Scan for the cell matching the given text and deliver its [X, Y] coordinate at center. 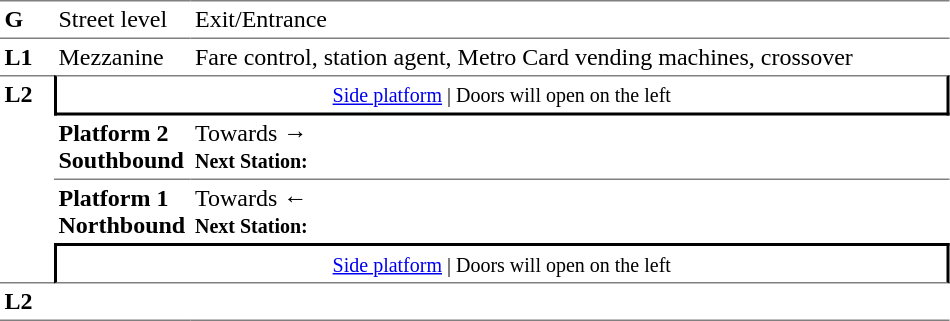
L2 [27, 179]
Platform 2Southbound [122, 148]
Fare control, station agent, Metro Card vending machines, crossover [570, 57]
Towards ← Next Station: [570, 212]
G [27, 20]
Platform 1Northbound [122, 212]
Street level [122, 20]
Towards → Next Station: [570, 148]
Mezzanine [122, 57]
L1 [27, 57]
Exit/Entrance [570, 20]
